Find where the given text appears and provide that cell's center as [X, Y] coordinate. 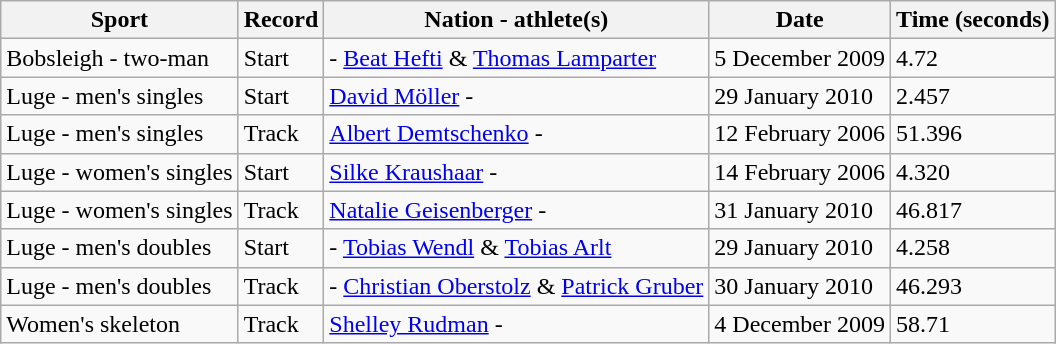
Silke Kraushaar - [516, 172]
Women's skeleton [120, 324]
31 January 2010 [800, 210]
Bobsleigh - two-man [120, 58]
Natalie Geisenberger - [516, 210]
Date [800, 20]
46.293 [974, 286]
14 February 2006 [800, 172]
David Möller - [516, 96]
4.258 [974, 248]
4.72 [974, 58]
- Beat Hefti & Thomas Lamparter [516, 58]
4 December 2009 [800, 324]
- Christian Oberstolz & Patrick Gruber [516, 286]
Shelley Rudman - [516, 324]
Record [281, 20]
2.457 [974, 96]
Nation - athlete(s) [516, 20]
4.320 [974, 172]
Time (seconds) [974, 20]
51.396 [974, 134]
46.817 [974, 210]
58.71 [974, 324]
12 February 2006 [800, 134]
30 January 2010 [800, 286]
Sport [120, 20]
Albert Demtschenko - [516, 134]
- Tobias Wendl & Tobias Arlt [516, 248]
5 December 2009 [800, 58]
